Search for the cell housing the specified text and yield its (X, Y) center coordinate. 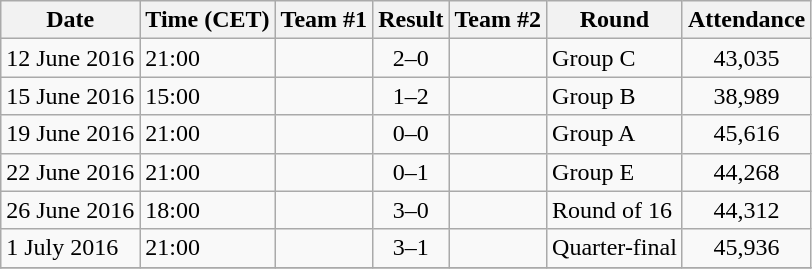
45,616 (746, 134)
44,312 (746, 210)
22 June 2016 (70, 172)
43,035 (746, 58)
Group B (615, 96)
Quarter-final (615, 248)
Group A (615, 134)
45,936 (746, 248)
Round (615, 20)
38,989 (746, 96)
0–0 (411, 134)
2–0 (411, 58)
Time (CET) (208, 20)
12 June 2016 (70, 58)
Team #2 (498, 20)
3–0 (411, 210)
26 June 2016 (70, 210)
Round of 16 (615, 210)
18:00 (208, 210)
Team #1 (324, 20)
Attendance (746, 20)
1–2 (411, 96)
0–1 (411, 172)
1 July 2016 (70, 248)
Date (70, 20)
Group E (615, 172)
3–1 (411, 248)
44,268 (746, 172)
15 June 2016 (70, 96)
Result (411, 20)
19 June 2016 (70, 134)
15:00 (208, 96)
Group C (615, 58)
